Output the (X, Y) coordinate of the center of the cell containing the given text.  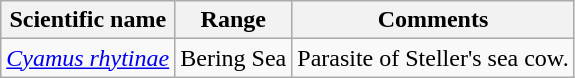
Cyamus rhytinae (88, 58)
Parasite of Steller's sea cow. (433, 58)
Scientific name (88, 20)
Comments (433, 20)
Range (234, 20)
Bering Sea (234, 58)
